Provide the (X, Y) coordinate of the cell's center where the given text is located.  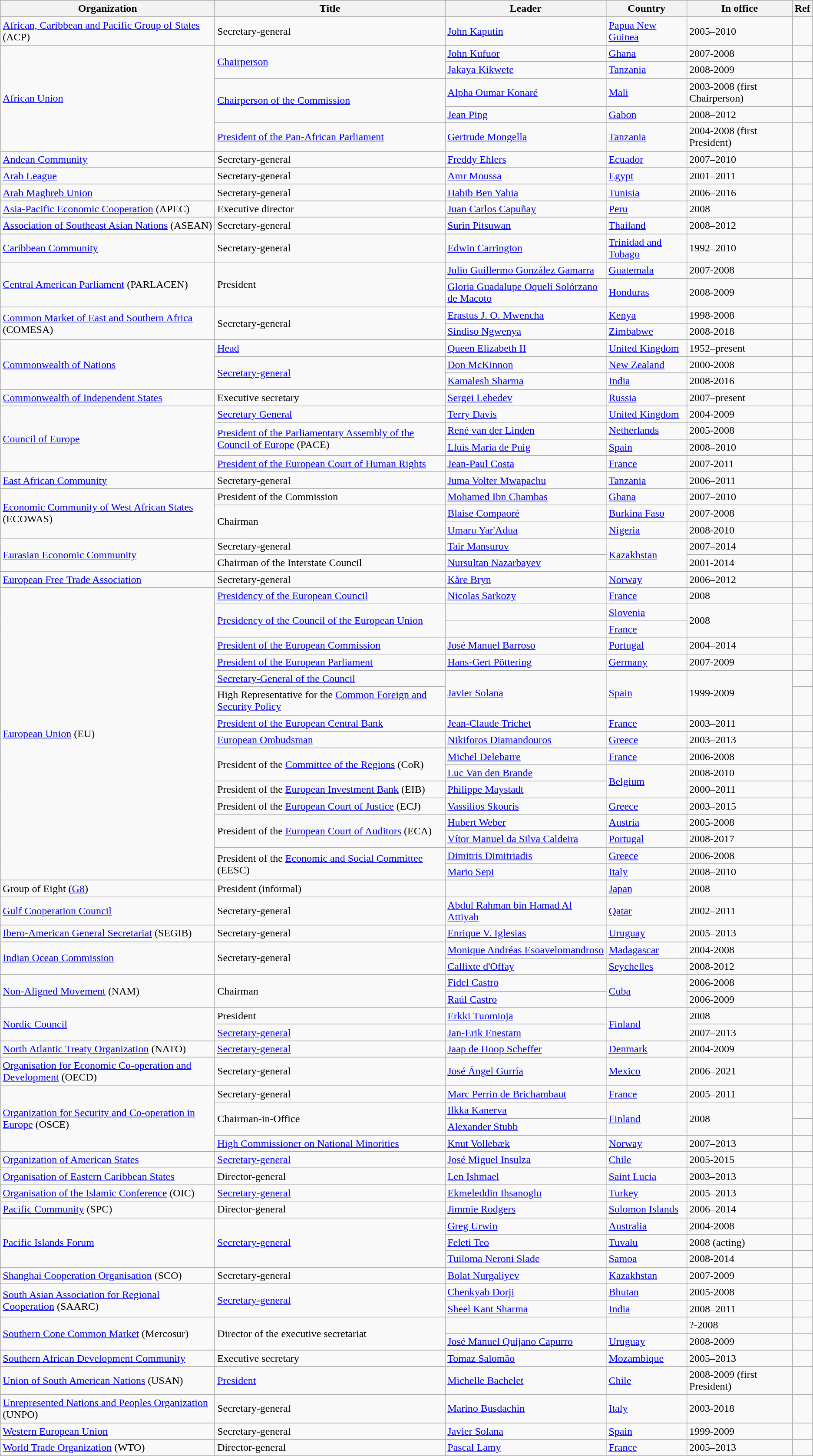
African, Caribbean and Pacific Group of States (ACP) (108, 31)
Juan Carlos Capuñay (525, 209)
Chairman of the Interstate Council (330, 563)
?-2008 (739, 1325)
Organization for Security and Co-operation in Europe (OSCE) (108, 1118)
Zimbabwe (646, 332)
Group of Eight (G8) (108, 889)
Hubert Weber (525, 823)
2008-2016 (739, 381)
Solomon Islands (646, 1209)
Unrepresented Nations and Peoples Organization (UNPO) (108, 1409)
High Commissioner on National Minorities (330, 1143)
Gertrude Mongella (525, 137)
Philippe Maystadt (525, 789)
Andean Community (108, 159)
John Kaputin (525, 31)
President of the European Investment Bank (EIB) (330, 789)
2002–2011 (739, 911)
2006–2021 (739, 1071)
European Free Trade Association (108, 580)
Tuiloma Neroni Slade (525, 1259)
2004-2008 (first President) (739, 137)
Shanghai Cooperation Organisation (SCO) (108, 1275)
Presidency of the Council of the European Union (330, 621)
Ecuador (646, 159)
Ilkka Kanerva (525, 1110)
Belgium (646, 781)
Jaap de Hoop Scheffer (525, 1049)
Economic Community of West African States (ECOWAS) (108, 513)
President of the Economic and Social Committee (EESC) (330, 864)
Commonwealth of Independent States (108, 398)
Ref (803, 9)
Austria (646, 823)
Seychelles (646, 966)
Kenya (646, 315)
Lluís Maria de Puig (525, 447)
Terry Davis (525, 414)
African Union (108, 98)
Chairperson of the Commission (330, 101)
2000-2008 (739, 365)
1992–2010 (739, 247)
2004–2014 (739, 646)
Secretary General (330, 414)
2008-2017 (739, 839)
2008-2012 (739, 966)
José Miguel Insulza (525, 1160)
Habib Ben Yahia (525, 192)
Leader (525, 9)
Title (330, 9)
Sindiso Ngwenya (525, 332)
Egypt (646, 176)
Chairman-in-Office (330, 1119)
Association of Southeast Asian Nations (ASEAN) (108, 225)
2007–2014 (739, 547)
Nikiforos Diamandouros (525, 740)
Jean-Paul Costa (525, 464)
Queen Elizabeth II (525, 348)
South Asian Association for Regional Cooperation (SAARC) (108, 1300)
Jimmie Rodgers (525, 1209)
Umaru Yar'Adua (525, 530)
Kamalesh Sharma (525, 381)
2003–2011 (739, 723)
President of the European Court of Auditors (ECA) (330, 831)
Vassilios Skouris (525, 806)
2001–2011 (739, 176)
Michel Delebarre (525, 756)
Gulf Cooperation Council (108, 911)
Freddy Ehlers (525, 159)
European Ombudsman (330, 740)
Nicolas Sarkozy (525, 596)
President of the European Commission (330, 646)
1998-2008 (739, 315)
President of the European Central Bank (330, 723)
Organization (108, 9)
President of the Parliamentary Assembly of the Council of Europe (PACE) (330, 439)
Russia (646, 398)
Common Market of East and Southern Africa (COMESA) (108, 323)
Marino Busdachin (525, 1409)
Executive director (330, 209)
2008–2011 (739, 1308)
John Kufuor (525, 53)
2005-2015 (739, 1160)
Feleti Teo (525, 1242)
Netherlands (646, 431)
Mozambique (646, 1358)
Secretary-General of the Council (330, 679)
Pacific Islands Forum (108, 1242)
Organisation of the Islamic Conference (OIC) (108, 1193)
Japan (646, 889)
Country (646, 9)
Jean Ping (525, 115)
Saint Lucia (646, 1176)
High Representative for the Common Foreign and Security Policy (330, 701)
2005–2011 (739, 1094)
Cuba (646, 991)
Peru (646, 209)
2006–2014 (739, 1209)
2006–2011 (739, 480)
Tomaz Salomão (525, 1358)
Ekmeleddin Ihsanoglu (525, 1193)
Jean-Claude Trichet (525, 723)
Bolat Nurgaliyev (525, 1275)
2005–2010 (739, 31)
2008-2018 (739, 332)
Mexico (646, 1071)
New Zealand (646, 365)
President of the Committee of the Regions (CoR) (330, 764)
Monique Andréas Esoavelomandroso (525, 950)
2003–2015 (739, 806)
Trinidad and Tobago (646, 247)
1952–present (739, 348)
Chairperson (330, 62)
Vítor Manuel da Silva Caldeira (525, 839)
President of the Pan-African Parliament (330, 137)
Surin Pitsuwan (525, 225)
Pascal Lamy (525, 1448)
Blaise Compaoré (525, 513)
Organisation for Economic Co-operation and Development (OECD) (108, 1071)
Tunisia (646, 192)
President of the European Court of Human Rights (330, 464)
Sheel Kant Sharma (525, 1308)
Organization of American States (108, 1160)
Callixte d'Offay (525, 966)
Gloria Guadalupe Oquelí Solórzano de Macoto (525, 293)
Madagascar (646, 950)
Denmark (646, 1049)
Knut Vollebæk (525, 1143)
Western European Union (108, 1431)
Juma Volter Mwapachu (525, 480)
President of the European Court of Justice (ECJ) (330, 806)
Kåre Bryn (525, 580)
President of the European Parliament (330, 662)
Chenkyab Dorji (525, 1292)
Michelle Bachelet (525, 1380)
Samoa (646, 1259)
René van der Linden (525, 431)
Burkina Faso (646, 513)
Honduras (646, 293)
2007–present (739, 398)
Commonwealth of Nations (108, 365)
Central American Parliament (PARLACEN) (108, 285)
Thailand (646, 225)
Raúl Castro (525, 999)
Don McKinnon (525, 365)
José Manuel Quijano Capurro (525, 1341)
Edwin Carrington (525, 247)
2003-2018 (739, 1409)
Southern African Development Community (108, 1358)
Gabon (646, 115)
Nigeria (646, 530)
Qatar (646, 911)
Marc Perrin de Brichambaut (525, 1094)
East African Community (108, 480)
2008-2009 (first President) (739, 1380)
Germany (646, 662)
Hans-Gert Pöttering (525, 662)
2000–2011 (739, 789)
President of the Commission (330, 497)
Alpha Oumar Konaré (525, 92)
Non-Aligned Movement (NAM) (108, 991)
In office (739, 9)
2008-2014 (739, 1259)
Sergei Lebedev (525, 398)
2006-2009 (739, 999)
Tuvalu (646, 1242)
Dimitris Dimitriadis (525, 856)
Nordic Council (108, 1024)
Papua New Guinea (646, 31)
Enrique V. Iglesias (525, 933)
Australia (646, 1226)
Arab League (108, 176)
José Manuel Barroso (525, 646)
Ibero-American General Secretariat (SEGIB) (108, 933)
Fidel Castro (525, 983)
Pacific Community (SPC) (108, 1209)
Mali (646, 92)
Presidency of the European Council (330, 596)
Union of South American Nations (USAN) (108, 1380)
José Ángel Gurría (525, 1071)
President (informal) (330, 889)
2008 (acting) (739, 1242)
Len Ishmael (525, 1176)
Indian Ocean Commission (108, 958)
Jan-Erik Enestam (525, 1032)
Southern Cone Common Market (Mercosur) (108, 1333)
Tair Mansurov (525, 547)
2007-2011 (739, 464)
Director of the executive secretariat (330, 1333)
Abdul Rahman bin Hamad Al Attiyah (525, 911)
Slovenia (646, 613)
Erkki Tuomioja (525, 1016)
Erastus J. O. Mwencha (525, 315)
2006–2016 (739, 192)
Head (330, 348)
Greg Urwin (525, 1226)
Mohamed Ibn Chambas (525, 497)
Arab Maghreb Union (108, 192)
North Atlantic Treaty Organization (NATO) (108, 1049)
Guatemala (646, 270)
2003-2008 (first Chairperson) (739, 92)
Asia-Pacific Economic Cooperation (APEC) (108, 209)
2006–2012 (739, 580)
Jakaya Kikwete (525, 70)
Caribbean Community (108, 247)
Nursultan Nazarbayev (525, 563)
Turkey (646, 1193)
Julio Guillermo González Gamarra (525, 270)
Eurasian Economic Community (108, 555)
Alexander Stubb (525, 1127)
Amr Moussa (525, 176)
Mario Sepi (525, 872)
Bhutan (646, 1292)
Council of Europe (108, 439)
European Union (EU) (108, 734)
2001-2014 (739, 563)
Organisation of Eastern Caribbean States (108, 1176)
World Trade Organization (WTO) (108, 1448)
Luc Van den Brande (525, 773)
